Pinpoint the cell where the given text exists, returning its [X, Y] midpoint coordinate. 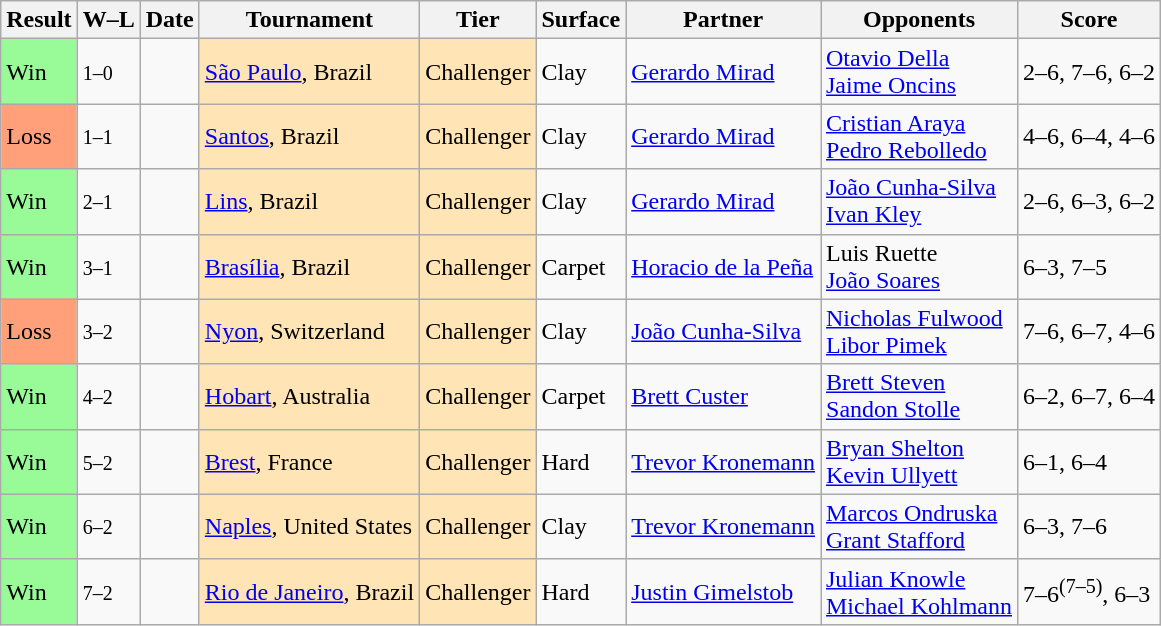
Justin Gimelstob [724, 592]
1–0 [108, 72]
João Cunha-Silva [724, 332]
Luis Ruette João Soares [918, 266]
2–6, 6–3, 6–2 [1090, 202]
Otavio Della Jaime Oncins [918, 72]
6–3, 7–6 [1090, 526]
Score [1090, 20]
Julian Knowle Michael Kohlmann [918, 592]
Tier [478, 20]
5–2 [108, 462]
4–2 [108, 396]
3–1 [108, 266]
Bryan Shelton Kevin Ullyett [918, 462]
W–L [108, 20]
6–2 [108, 526]
Brest, France [309, 462]
Brasília, Brazil [309, 266]
6–2, 6–7, 6–4 [1090, 396]
Nicholas Fulwood Libor Pimek [918, 332]
Horacio de la Peña [724, 266]
Marcos Ondruska Grant Stafford [918, 526]
Result [39, 20]
João Cunha-Silva Ivan Kley [918, 202]
7–2 [108, 592]
Naples, United States [309, 526]
3–2 [108, 332]
6–1, 6–4 [1090, 462]
Tournament [309, 20]
1–1 [108, 136]
2–1 [108, 202]
Partner [724, 20]
7–6, 6–7, 4–6 [1090, 332]
Santos, Brazil [309, 136]
6–3, 7–5 [1090, 266]
4–6, 6–4, 4–6 [1090, 136]
Nyon, Switzerland [309, 332]
Brett Steven Sandon Stolle [918, 396]
Surface [581, 20]
Hobart, Australia [309, 396]
2–6, 7–6, 6–2 [1090, 72]
Lins, Brazil [309, 202]
Opponents [918, 20]
Cristian Araya Pedro Rebolledo [918, 136]
Rio de Janeiro, Brazil [309, 592]
São Paulo, Brazil [309, 72]
7–6(7–5), 6–3 [1090, 592]
Brett Custer [724, 396]
Date [170, 20]
